Scan for the cell matching the given text and deliver its (X, Y) coordinate at center. 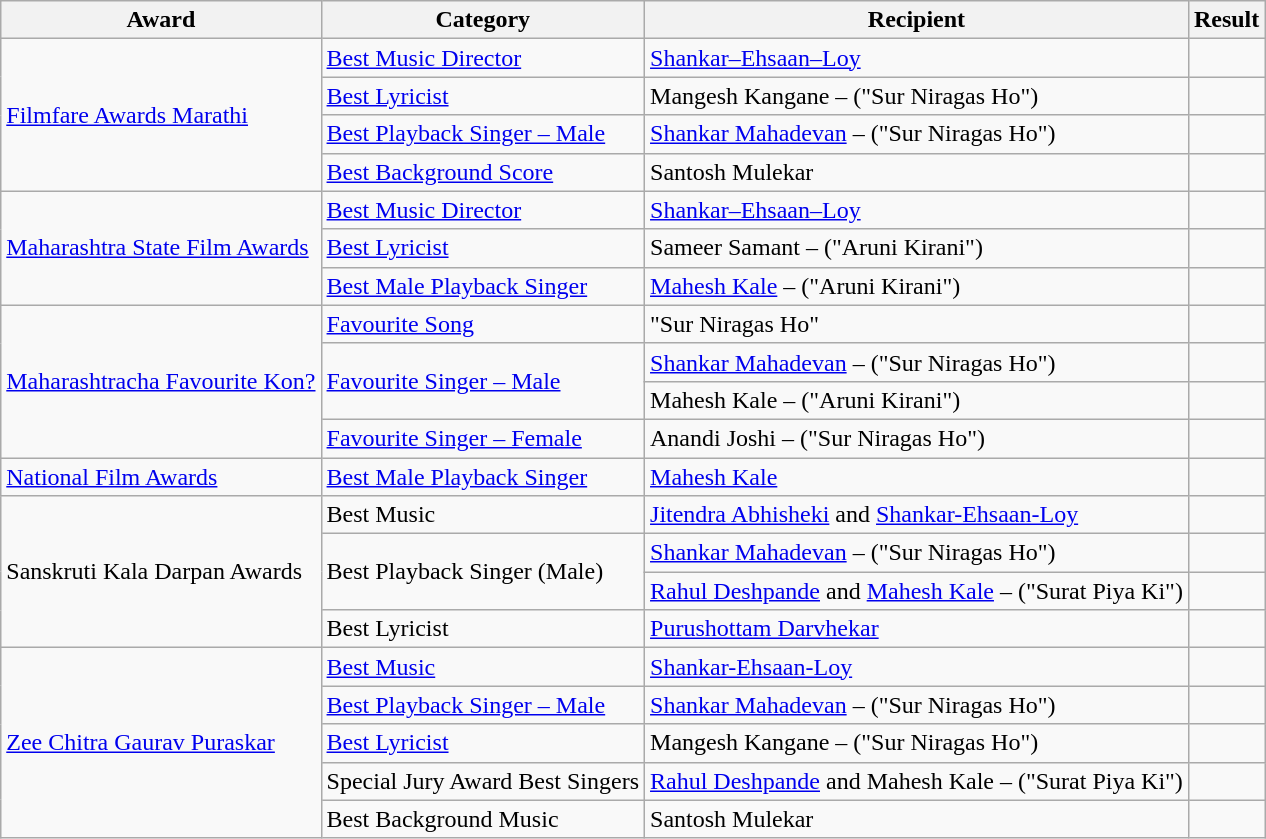
Best Playback Singer (Male) (482, 572)
Category (482, 20)
Maharashtracha Favourite Kon? (161, 381)
"Sur Niragas Ho" (917, 324)
Best Background Score (482, 172)
Result (1226, 20)
Filmfare Awards Marathi (161, 115)
Sameer Samant – ("Aruni Kirani") (917, 248)
Jitendra Abhisheki and Shankar-Ehsaan-Loy (917, 515)
Shankar-Ehsaan-Loy (917, 667)
Mahesh Kale (917, 477)
National Film Awards (161, 477)
Zee Chitra Gaurav Puraskar (161, 743)
Purushottam Darvhekar (917, 629)
Maharashtra State Film Awards (161, 248)
Sanskruti Kala Darpan Awards (161, 572)
Best Background Music (482, 819)
Favourite Song (482, 324)
Anandi Joshi – ("Sur Niragas Ho") (917, 438)
Award (161, 20)
Special Jury Award Best Singers (482, 781)
Favourite Singer – Female (482, 438)
Favourite Singer – Male (482, 381)
Recipient (917, 20)
